Find where the given text appears and provide that cell's center as (X, Y) coordinate. 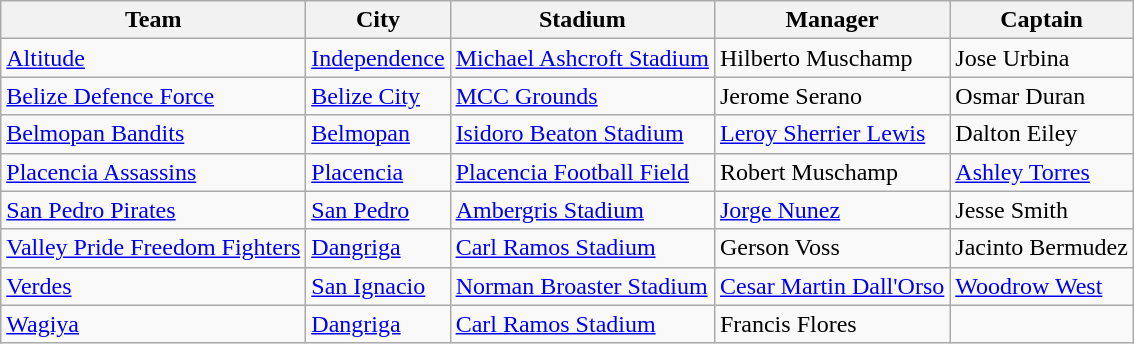
Jerome Serano (832, 96)
San Ignacio (378, 286)
Valley Pride Freedom Fighters (154, 248)
Woodrow West (1042, 286)
San Pedro (378, 210)
Wagiya (154, 324)
Jesse Smith (1042, 210)
Hilberto Muschamp (832, 58)
Robert Muschamp (832, 172)
Osmar Duran (1042, 96)
Independence (378, 58)
Jacinto Bermudez (1042, 248)
Belmopan (378, 134)
Placencia Football Field (582, 172)
Placencia Assassins (154, 172)
Team (154, 20)
Norman Broaster Stadium (582, 286)
Belize Defence Force (154, 96)
Isidoro Beaton Stadium (582, 134)
Placencia (378, 172)
Ashley Torres (1042, 172)
Belize City (378, 96)
Manager (832, 20)
Altitude (154, 58)
Belmopan Bandits (154, 134)
Jose Urbina (1042, 58)
Ambergris Stadium (582, 210)
Michael Ashcroft Stadium (582, 58)
Gerson Voss (832, 248)
Stadium (582, 20)
Leroy Sherrier Lewis (832, 134)
MCC Grounds (582, 96)
City (378, 20)
Dalton Eiley (1042, 134)
Verdes (154, 286)
Francis Flores (832, 324)
San Pedro Pirates (154, 210)
Jorge Nunez (832, 210)
Cesar Martin Dall'Orso (832, 286)
Captain (1042, 20)
